Determine the (X, Y) coordinate at the center of the cell enclosing the given text.  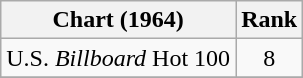
U.S. Billboard Hot 100 (118, 58)
Chart (1964) (118, 20)
Rank (270, 20)
8 (270, 58)
